Identify which cell holds the provided text, then report its (x, y) central coordinate. 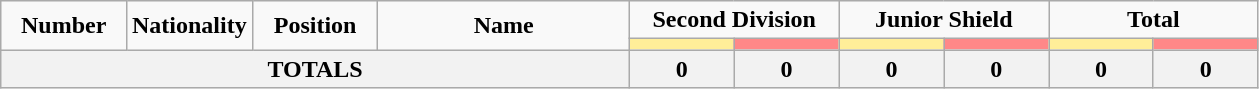
Junior Shield (944, 20)
Second Division (734, 20)
Position (315, 26)
Nationality (189, 26)
Name (504, 26)
Number (64, 26)
TOTALS (316, 69)
Total (1154, 20)
